Search for the cell housing the specified text and yield its (X, Y) center coordinate. 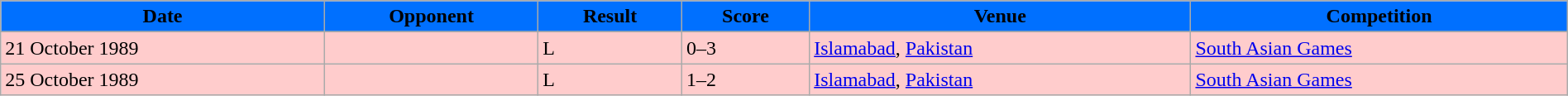
25 October 1989 (163, 79)
Score (745, 17)
Opponent (431, 17)
21 October 1989 (163, 48)
1–2 (745, 79)
Competition (1379, 17)
Date (163, 17)
Venue (1001, 17)
0–3 (745, 48)
Result (610, 17)
